Detect which cell encompasses the target text, then output its [x, y] center coordinate. 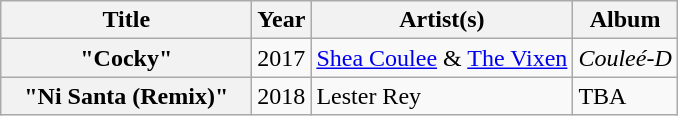
2017 [282, 58]
Lester Rey [442, 96]
Shea Coulee & The Vixen [442, 58]
"Ni Santa (Remix)" [126, 96]
TBA [625, 96]
Album [625, 20]
"Cocky" [126, 58]
Couleé-D [625, 58]
Title [126, 20]
2018 [282, 96]
Artist(s) [442, 20]
Year [282, 20]
